Locate the cell with the specified text and output its [X, Y] center coordinate. 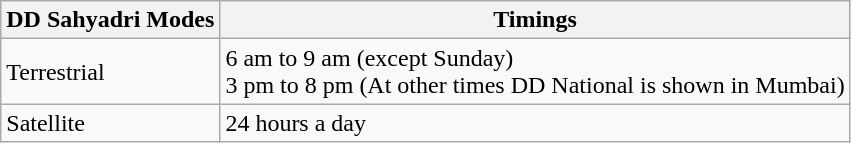
Satellite [110, 123]
DD Sahyadri Modes [110, 20]
Terrestrial [110, 72]
24 hours a day [535, 123]
6 am to 9 am (except Sunday)3 pm to 8 pm (At other times DD National is shown in Mumbai) [535, 72]
Timings [535, 20]
